Capture the cell that displays the provided text and extract its [X, Y] central coordinate. 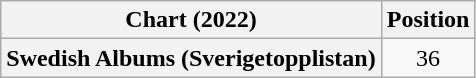
Position [428, 20]
36 [428, 58]
Chart (2022) [191, 20]
Swedish Albums (Sverigetopplistan) [191, 58]
